Return [X, Y] of the center of cell containing provided text 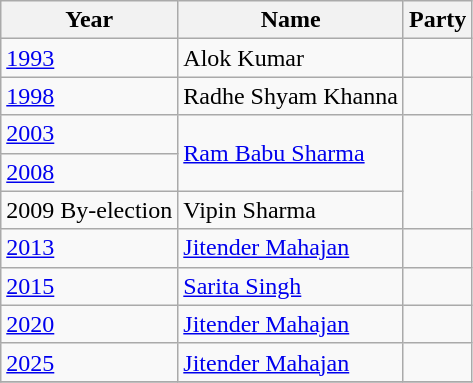
Alok Kumar [291, 58]
2013 [90, 248]
Sarita Singh [291, 286]
1993 [90, 58]
2008 [90, 172]
Radhe Shyam Khanna [291, 96]
2025 [90, 362]
2020 [90, 324]
2009 By-election [90, 210]
Vipin Sharma [291, 210]
Party [437, 20]
2015 [90, 286]
Ram Babu Sharma [291, 153]
Year [90, 20]
1998 [90, 96]
2003 [90, 134]
Name [291, 20]
